For the text-containing cell, return its midpoint in [X, Y] coordinate format. 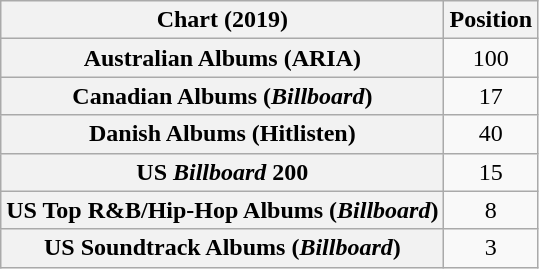
US Billboard 200 [222, 172]
40 [491, 134]
US Soundtrack Albums (Billboard) [222, 248]
Chart (2019) [222, 20]
Position [491, 20]
Danish Albums (Hitlisten) [222, 134]
Australian Albums (ARIA) [222, 58]
US Top R&B/Hip-Hop Albums (Billboard) [222, 210]
15 [491, 172]
100 [491, 58]
17 [491, 96]
Canadian Albums (Billboard) [222, 96]
3 [491, 248]
8 [491, 210]
